Return the [x, y] coordinate for the center point of the cell that contains the specified text.  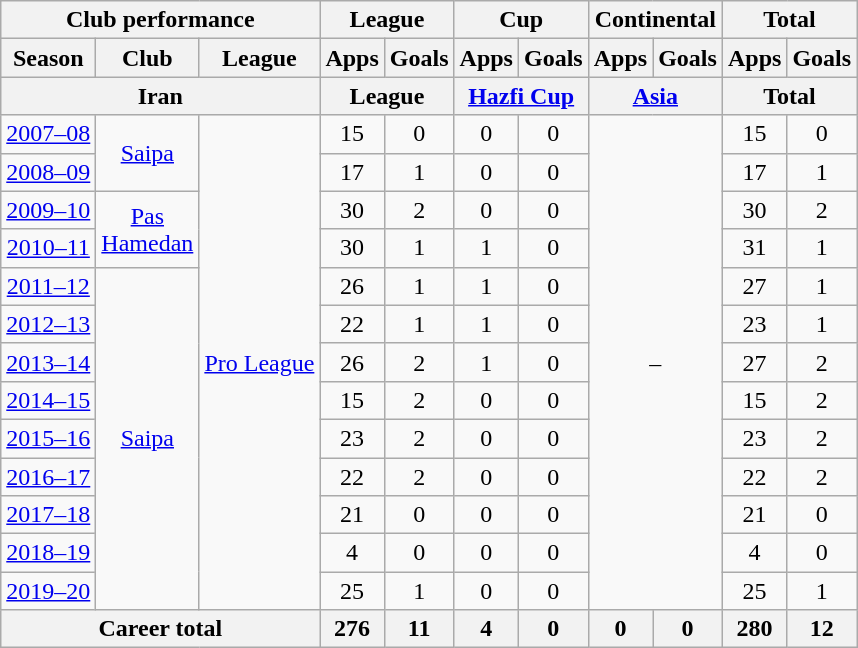
Asia [655, 96]
2014–15 [48, 400]
Club [148, 58]
280 [754, 629]
2009–10 [48, 210]
2008–09 [48, 172]
Season [48, 58]
2018–19 [48, 553]
2017–18 [48, 515]
276 [352, 629]
Iran [160, 96]
Club performance [160, 20]
2012–13 [48, 324]
2010–11 [48, 248]
– [655, 362]
2019–20 [48, 591]
PasHamedan [148, 229]
2013–14 [48, 362]
Cup [521, 20]
2015–16 [48, 438]
31 [754, 248]
11 [419, 629]
Pro League [260, 362]
Hazfi Cup [521, 96]
2016–17 [48, 477]
Continental [655, 20]
12 [822, 629]
Career total [160, 629]
2011–12 [48, 286]
2007–08 [48, 134]
